From the cell containing the given text, extract its center point as [x, y] coordinate. 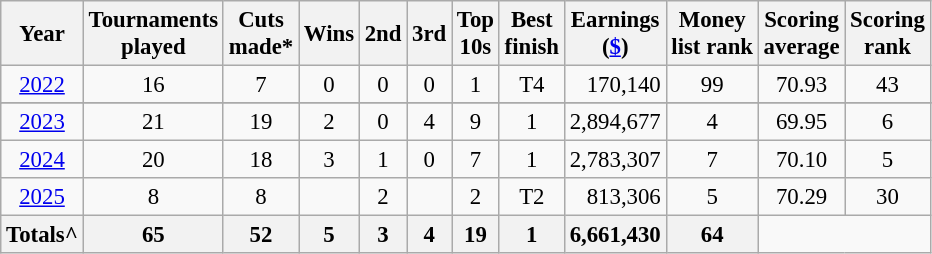
70.29 [802, 197]
Moneylist rank [712, 34]
Totals^ [42, 235]
64 [712, 235]
69.95 [802, 122]
T2 [532, 197]
Earnings($) [615, 34]
52 [260, 235]
30 [888, 197]
9 [476, 122]
2,894,677 [615, 122]
2024 [42, 160]
Wins [330, 34]
65 [153, 235]
Best finish [532, 34]
99 [712, 85]
Cuts made* [260, 34]
2022 [42, 85]
16 [153, 85]
2023 [42, 122]
Scoring average [802, 34]
6 [888, 122]
813,306 [615, 197]
21 [153, 122]
Year [42, 34]
70.10 [802, 160]
Top 10s [476, 34]
2025 [42, 197]
43 [888, 85]
6,661,430 [615, 235]
70.93 [802, 85]
2,783,307 [615, 160]
3rd [430, 34]
T4 [532, 85]
Tournaments played [153, 34]
20 [153, 160]
170,140 [615, 85]
18 [260, 160]
2nd [382, 34]
Scoringrank [888, 34]
